Locate the cell with the specified text and output its [x, y] center coordinate. 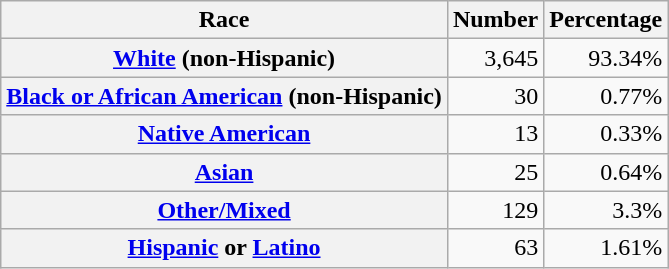
1.61% [606, 248]
Number [495, 20]
Black or African American (non-Hispanic) [224, 96]
129 [495, 210]
0.33% [606, 134]
Race [224, 20]
Other/Mixed [224, 210]
25 [495, 172]
63 [495, 248]
30 [495, 96]
Hispanic or Latino [224, 248]
0.64% [606, 172]
Native American [224, 134]
0.77% [606, 96]
93.34% [606, 58]
White (non-Hispanic) [224, 58]
3,645 [495, 58]
Asian [224, 172]
3.3% [606, 210]
13 [495, 134]
Percentage [606, 20]
